Capture the cell that displays the provided text and extract its [X, Y] central coordinate. 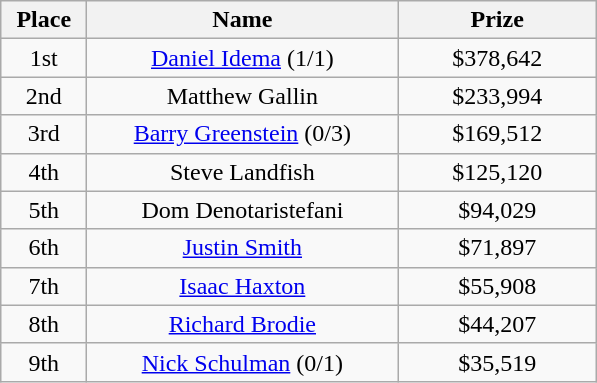
2nd [44, 96]
$169,512 [498, 134]
$378,642 [498, 58]
Dom Denotaristefani [242, 210]
4th [44, 172]
Place [44, 20]
Prize [498, 20]
3rd [44, 134]
8th [44, 324]
$44,207 [498, 324]
$35,519 [498, 362]
Isaac Haxton [242, 286]
Name [242, 20]
Nick Schulman (0/1) [242, 362]
5th [44, 210]
$71,897 [498, 248]
Richard Brodie [242, 324]
Matthew Gallin [242, 96]
9th [44, 362]
$125,120 [498, 172]
$233,994 [498, 96]
1st [44, 58]
Daniel Idema (1/1) [242, 58]
7th [44, 286]
6th [44, 248]
Justin Smith [242, 248]
$94,029 [498, 210]
$55,908 [498, 286]
Barry Greenstein (0/3) [242, 134]
Steve Landfish [242, 172]
